Extract the [X, Y] coordinate from the center of the cell holding the provided text.  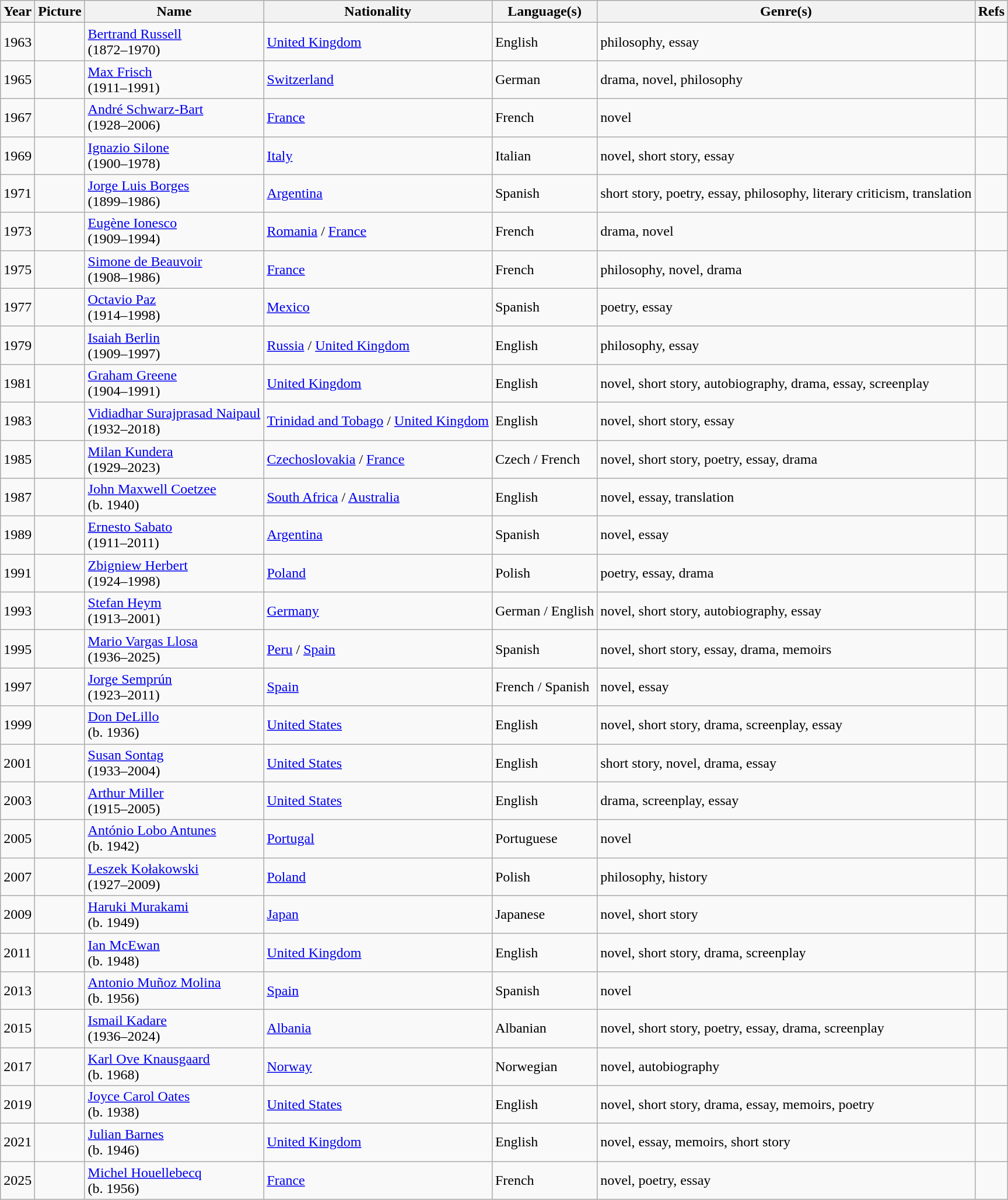
2021 [17, 1142]
Picture [60, 12]
French / Spanish [544, 687]
Stefan Heym (1913–2001) [174, 611]
Mario Vargas Llosa (1936–2025) [174, 649]
1981 [17, 383]
1979 [17, 345]
Bertrand Russell (1872–1970) [174, 42]
John Maxwell Coetzee (b. 1940) [174, 497]
novel, essay, memoirs, short story [786, 1142]
1997 [17, 687]
2003 [17, 800]
poetry, essay [786, 307]
German [544, 79]
Zbigniew Herbert (1924–1998) [174, 573]
Albania [378, 1028]
1967 [17, 118]
Germany [378, 611]
Octavio Paz (1914–1998) [174, 307]
novel, essay, translation [786, 497]
1965 [17, 79]
Michel Houellebecq(b. 1956) [174, 1181]
1971 [17, 194]
Romania / France [378, 231]
1985 [17, 459]
Japan [378, 915]
1969 [17, 155]
2007 [17, 876]
Ignazio Silone (1900–1978) [174, 155]
Susan Sontag (1933–2004) [174, 763]
novel, short story, drama, screenplay, essay [786, 725]
2001 [17, 763]
novel, short story [786, 915]
1999 [17, 725]
Haruki Murakami (b. 1949) [174, 915]
Norway [378, 1066]
Trinidad and Tobago / United Kingdom [378, 421]
1983 [17, 421]
1991 [17, 573]
1963 [17, 42]
drama, novel, philosophy [786, 79]
Albanian [544, 1028]
Milan Kundera (1929–2023) [174, 459]
2015 [17, 1028]
1977 [17, 307]
António Lobo Antunes (b. 1942) [174, 839]
short story, poetry, essay, philosophy, literary criticism, translation [786, 194]
1987 [17, 497]
Eugène Ionesco (1909–1994) [174, 231]
Jorge Semprún (1923–2011) [174, 687]
Portugal [378, 839]
Don DeLillo (b. 1936) [174, 725]
novel, short story, autobiography, drama, essay, screenplay [786, 383]
Ismail Kadare (1936–2024) [174, 1028]
André Schwarz-Bart (1928–2006) [174, 118]
Karl Ove Knausgaard (b. 1968) [174, 1066]
novel, short story, drama, essay, memoirs, poetry [786, 1105]
philosophy, history [786, 876]
1989 [17, 536]
Portuguese [544, 839]
novel, autobiography [786, 1066]
1993 [17, 611]
Switzerland [378, 79]
Year [17, 12]
Vidiadhar Surajprasad Naipaul (1932–2018) [174, 421]
2017 [17, 1066]
Italy [378, 155]
philosophy, novel, drama [786, 270]
2011 [17, 952]
2009 [17, 915]
Language(s) [544, 12]
1973 [17, 231]
Ian McEwan (b. 1948) [174, 952]
Max Frisch (1911–1991) [174, 79]
Ernesto Sabato (1911–2011) [174, 536]
Russia / United Kingdom [378, 345]
Graham Greene (1904–1991) [174, 383]
novel, short story, drama, screenplay [786, 952]
Genre(s) [786, 12]
novel, short story, poetry, essay, drama, screenplay [786, 1028]
2025 [17, 1181]
Mexico [378, 307]
poetry, essay, drama [786, 573]
Antonio Muñoz Molina (b. 1956) [174, 991]
novel, poetry, essay [786, 1181]
Czechoslovakia / France [378, 459]
drama, novel [786, 231]
Refs [991, 12]
Leszek Kołakowski (1927–2009) [174, 876]
Japanese [544, 915]
short story, novel, drama, essay [786, 763]
1975 [17, 270]
Nationality [378, 12]
1995 [17, 649]
Simone de Beauvoir (1908–1986) [174, 270]
Joyce Carol Oates (b. 1938) [174, 1105]
Julian Barnes (b. 1946) [174, 1142]
Name [174, 12]
Italian [544, 155]
Isaiah Berlin (1909–1997) [174, 345]
novel, short story, autobiography, essay [786, 611]
Arthur Miller (1915–2005) [174, 800]
Norwegian [544, 1066]
2005 [17, 839]
2019 [17, 1105]
Jorge Luis Borges (1899–1986) [174, 194]
drama, screenplay, essay [786, 800]
Czech / French [544, 459]
South Africa / Australia [378, 497]
Peru / Spain [378, 649]
novel, short story, essay, drama, memoirs [786, 649]
novel, short story, poetry, essay, drama [786, 459]
German / English [544, 611]
2013 [17, 991]
